For the text-containing cell, return its midpoint in [X, Y] coordinate format. 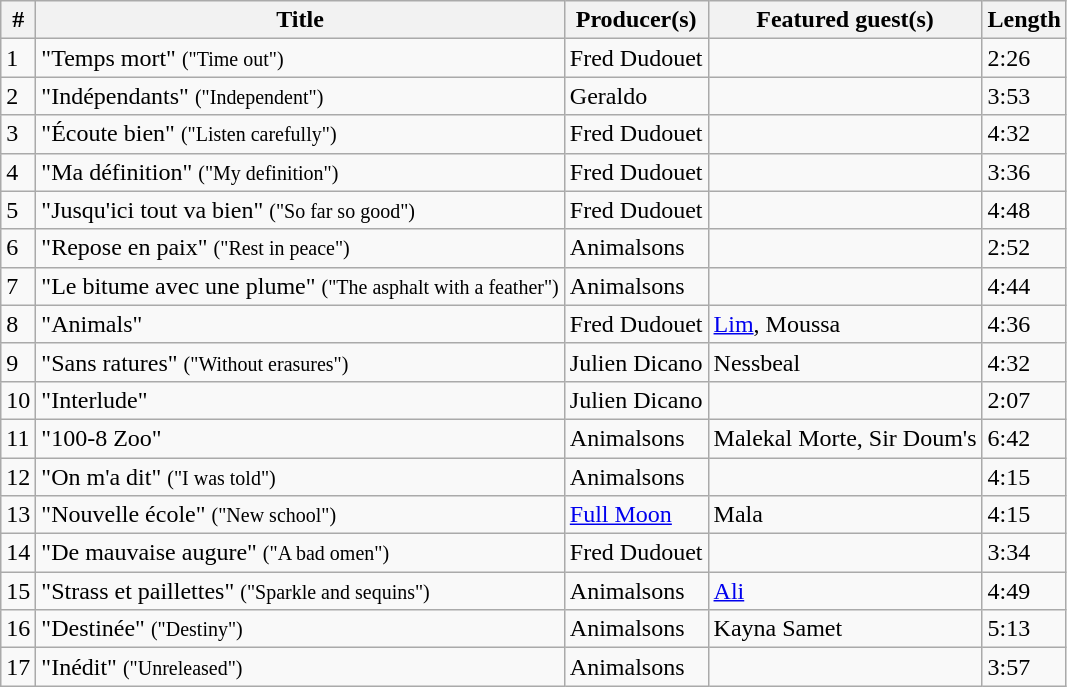
"De mauvaise augure" ("A bad omen") [300, 553]
6:42 [1024, 438]
6 [18, 248]
"Sans ratures" ("Without erasures") [300, 362]
2:07 [1024, 400]
4 [18, 172]
2 [18, 96]
Geraldo [636, 96]
3:34 [1024, 553]
11 [18, 438]
"Nouvelle école" ("New school") [300, 515]
5 [18, 210]
9 [18, 362]
4:44 [1024, 286]
7 [18, 286]
3:57 [1024, 667]
Title [300, 20]
"Inédit" ("Unreleased") [300, 667]
5:13 [1024, 629]
14 [18, 553]
4:48 [1024, 210]
"Animals" [300, 324]
Full Moon [636, 515]
Producer(s) [636, 20]
"Le bitume avec une plume" ("The asphalt with a feather") [300, 286]
3:53 [1024, 96]
1 [18, 58]
"On m'a dit" ("I was told") [300, 477]
"Écoute bien" ("Listen carefully") [300, 134]
"Ma définition" ("My definition") [300, 172]
Nessbeal [845, 362]
12 [18, 477]
15 [18, 591]
Featured guest(s) [845, 20]
Mala [845, 515]
Malekal Morte, Sir Doum's [845, 438]
2:26 [1024, 58]
# [18, 20]
8 [18, 324]
"Indépendants" ("Independent") [300, 96]
2:52 [1024, 248]
"Jusqu'ici tout va bien" ("So far so good") [300, 210]
"Temps mort" ("Time out") [300, 58]
Length [1024, 20]
10 [18, 400]
Ali [845, 591]
"100-8 Zoo" [300, 438]
16 [18, 629]
4:49 [1024, 591]
"Destinée" ("Destiny") [300, 629]
"Strass et paillettes" ("Sparkle and sequins") [300, 591]
3 [18, 134]
Kayna Samet [845, 629]
"Interlude" [300, 400]
"Repose en paix" ("Rest in peace") [300, 248]
3:36 [1024, 172]
4:36 [1024, 324]
Lim, Moussa [845, 324]
17 [18, 667]
13 [18, 515]
